Scan for the cell matching the given text and deliver its (X, Y) coordinate at center. 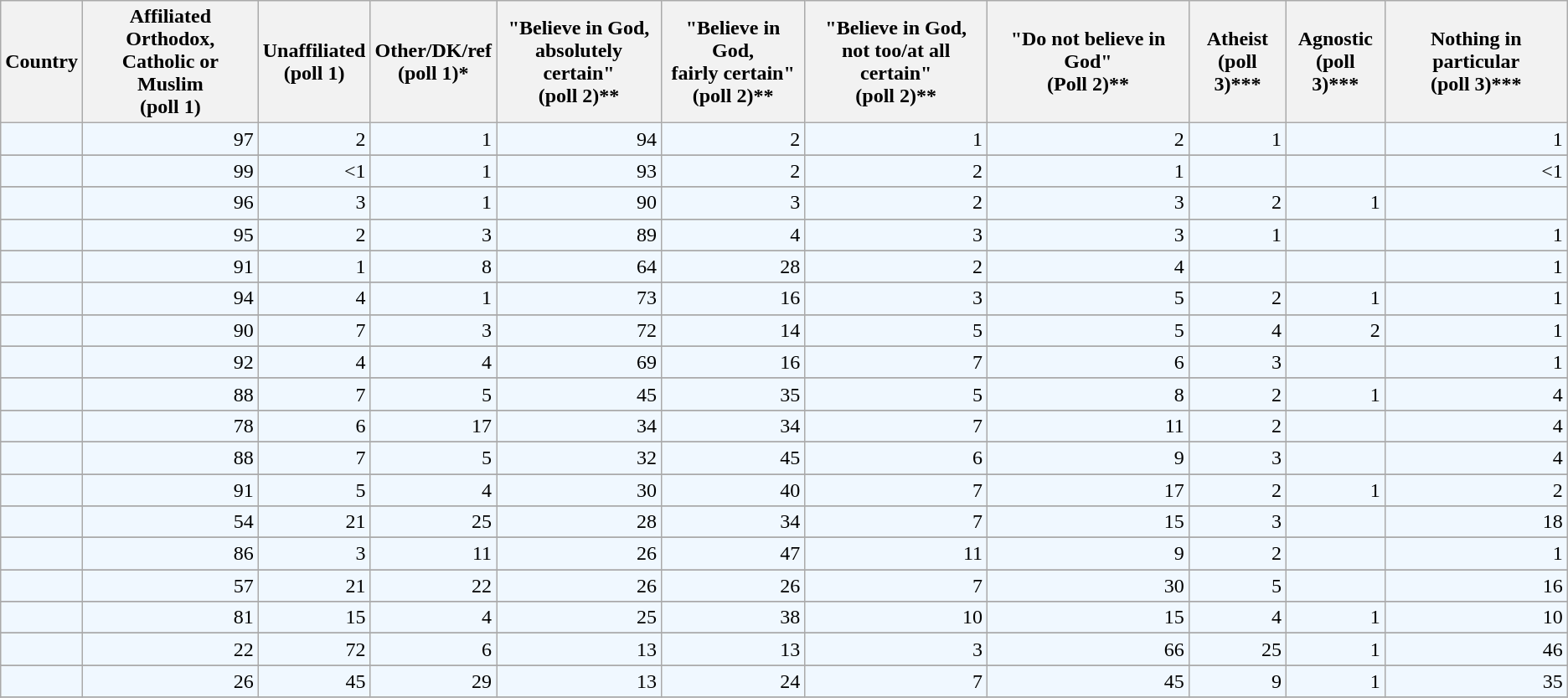
47 (732, 554)
14 (732, 330)
95 (170, 235)
69 (580, 362)
73 (580, 298)
Other/DK/ref(poll 1)* (434, 62)
81 (170, 618)
86 (170, 554)
29 (434, 681)
"Do not believe in God" (Poll 2)** (1089, 62)
Atheist(poll 3)*** (1237, 62)
Unaffiliated(poll 1) (314, 62)
99 (170, 171)
66 (1089, 649)
64 (580, 266)
18 (1476, 522)
"Believe in God,fairly certain"(poll 2)** (732, 62)
96 (170, 203)
57 (170, 586)
54 (170, 522)
89 (580, 235)
32 (580, 458)
Affiliated Orthodox, Catholic or Muslim(poll 1) (170, 62)
"Believe in God,not too/at all certain"(poll 2)** (896, 62)
92 (170, 362)
97 (170, 139)
38 (732, 618)
93 (580, 171)
78 (170, 426)
Nothing in particular(poll 3)*** (1476, 62)
"Believe in God, absolutely certain"(poll 2)** (580, 62)
46 (1476, 649)
Country (42, 62)
40 (732, 490)
Agnostic(poll 3)*** (1335, 62)
24 (732, 681)
